Detect which cell encompasses the target text, then output its (x, y) center coordinate. 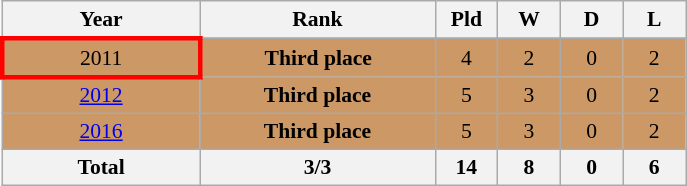
L (654, 20)
2016 (101, 132)
8 (530, 168)
Pld (466, 20)
Rank (318, 20)
Total (101, 168)
6 (654, 168)
4 (466, 58)
D (592, 20)
2012 (101, 96)
3/3 (318, 168)
Year (101, 20)
2011 (101, 58)
W (530, 20)
14 (466, 168)
